Pinpoint the cell where the given text exists, returning its (x, y) midpoint coordinate. 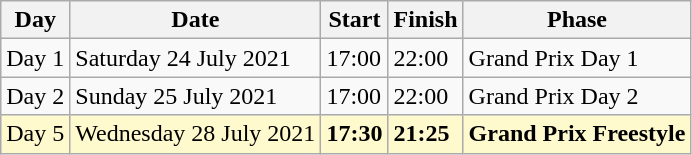
Wednesday 28 July 2021 (196, 134)
Start (354, 20)
Date (196, 20)
Day 1 (36, 58)
Grand Prix Day 2 (577, 96)
Grand Prix Freestyle (577, 134)
Grand Prix Day 1 (577, 58)
Day 2 (36, 96)
Phase (577, 20)
Day (36, 20)
Saturday 24 July 2021 (196, 58)
21:25 (426, 134)
17:30 (354, 134)
Finish (426, 20)
Sunday 25 July 2021 (196, 96)
Day 5 (36, 134)
